From the cell containing the given text, extract its center point as (X, Y) coordinate. 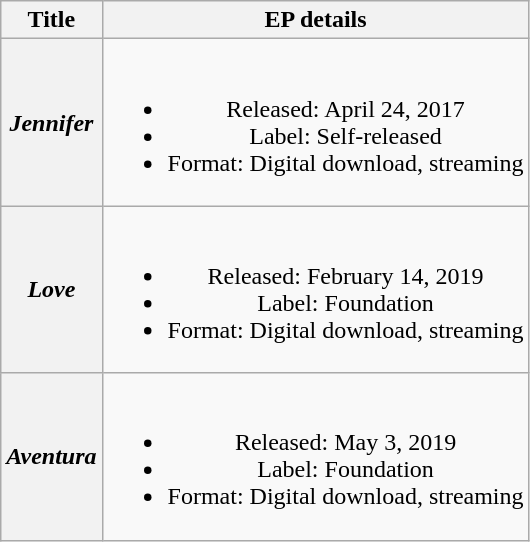
Aventura (52, 456)
Released: May 3, 2019Label: FoundationFormat: Digital download, streaming (316, 456)
Love (52, 290)
Title (52, 20)
Jennifer (52, 122)
Released: February 14, 2019Label: FoundationFormat: Digital download, streaming (316, 290)
Released: April 24, 2017Label: Self-releasedFormat: Digital download, streaming (316, 122)
EP details (316, 20)
